For the text-containing cell, return its midpoint in [x, y] coordinate format. 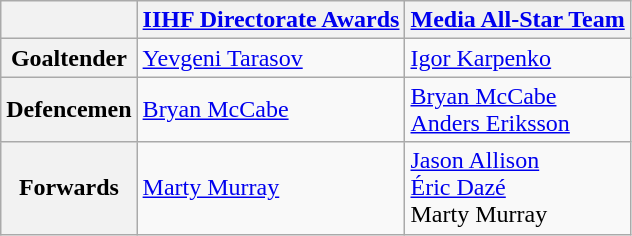
Marty Murray [271, 188]
Jason Allison Éric Dazé Marty Murray [518, 188]
Forwards [69, 188]
IIHF Directorate Awards [271, 20]
Goaltender [69, 58]
Defencemen [69, 110]
Media All-Star Team [518, 20]
Bryan McCabe Anders Eriksson [518, 110]
Bryan McCabe [271, 110]
Igor Karpenko [518, 58]
Yevgeni Tarasov [271, 58]
